Capture the cell that displays the provided text and extract its (x, y) central coordinate. 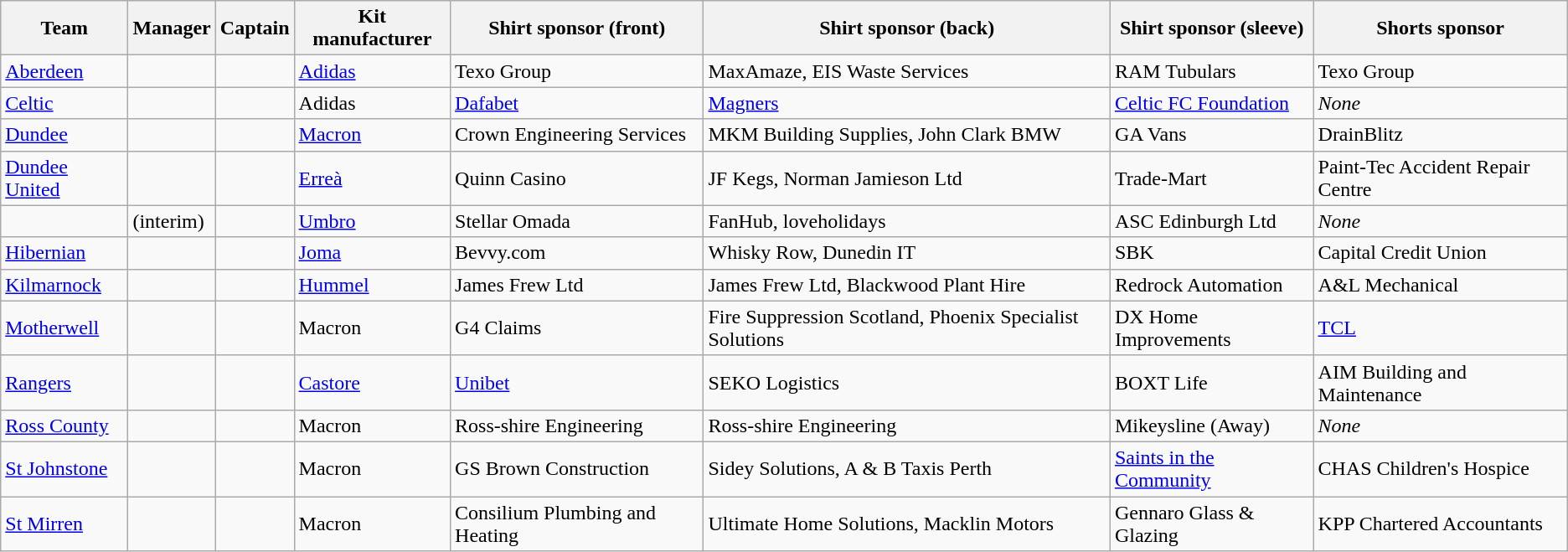
Crown Engineering Services (577, 135)
Ultimate Home Solutions, Macklin Motors (906, 523)
SBK (1211, 253)
Castore (372, 382)
Mikeysline (Away) (1211, 426)
Hibernian (64, 253)
Whisky Row, Dunedin IT (906, 253)
Umbro (372, 221)
Aberdeen (64, 71)
Fire Suppression Scotland, Phoenix Specialist Solutions (906, 328)
Redrock Automation (1211, 285)
Gennaro Glass & Glazing (1211, 523)
DrainBlitz (1441, 135)
Captain (255, 28)
Dafabet (577, 103)
Capital Credit Union (1441, 253)
Bevvy.com (577, 253)
James Frew Ltd (577, 285)
MaxAmaze, EIS Waste Services (906, 71)
Hummel (372, 285)
G4 Claims (577, 328)
GA Vans (1211, 135)
Shirt sponsor (sleeve) (1211, 28)
St Johnstone (64, 469)
DX Home Improvements (1211, 328)
Dundee (64, 135)
Dundee United (64, 178)
TCL (1441, 328)
Shorts sponsor (1441, 28)
Kit manufacturer (372, 28)
Rangers (64, 382)
Joma (372, 253)
Ross County (64, 426)
JF Kegs, Norman Jamieson Ltd (906, 178)
CHAS Children's Hospice (1441, 469)
Consilium Plumbing and Heating (577, 523)
Team (64, 28)
(interim) (172, 221)
Stellar Omada (577, 221)
ASC Edinburgh Ltd (1211, 221)
Motherwell (64, 328)
SEKO Logistics (906, 382)
RAM Tubulars (1211, 71)
KPP Chartered Accountants (1441, 523)
Erreà (372, 178)
Magners (906, 103)
Sidey Solutions, A & B Taxis Perth (906, 469)
Paint-Tec Accident Repair Centre (1441, 178)
Quinn Casino (577, 178)
Unibet (577, 382)
Kilmarnock (64, 285)
BOXT Life (1211, 382)
MKM Building Supplies, John Clark BMW (906, 135)
AIM Building and Maintenance (1441, 382)
St Mirren (64, 523)
James Frew Ltd, Blackwood Plant Hire (906, 285)
Shirt sponsor (front) (577, 28)
FanHub, loveholidays (906, 221)
Saints in the Community (1211, 469)
Celtic FC Foundation (1211, 103)
Trade-Mart (1211, 178)
Manager (172, 28)
Celtic (64, 103)
A&L Mechanical (1441, 285)
GS Brown Construction (577, 469)
Shirt sponsor (back) (906, 28)
